For the text-containing cell, return its midpoint in (X, Y) coordinate format. 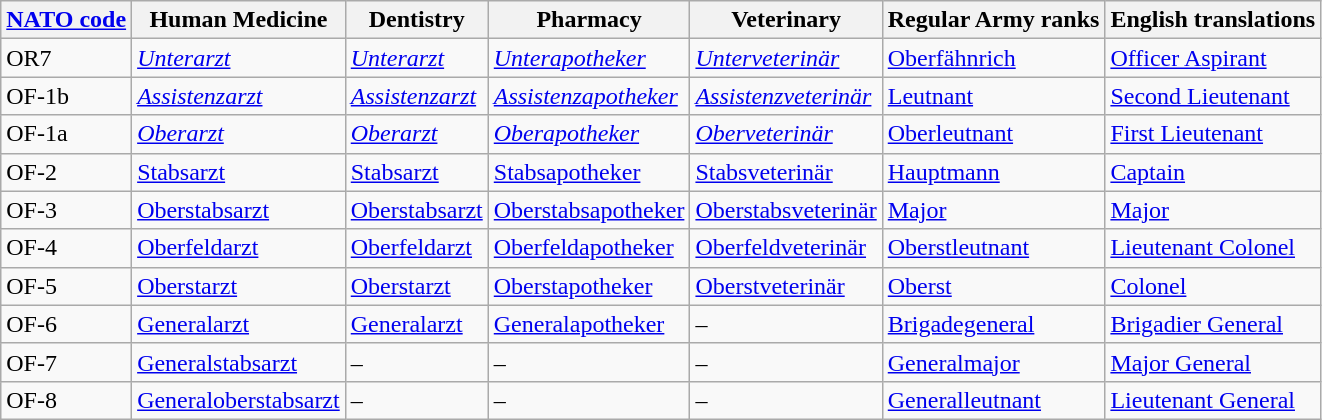
Regular Army ranks (994, 20)
Oberfähnrich (994, 58)
Stabsveterinär (786, 172)
Lieutenant General (1213, 400)
Hauptmann (994, 172)
OF-3 (66, 210)
Captain (1213, 172)
Dentistry (416, 20)
Stabsapotheker (589, 172)
English translations (1213, 20)
OF-8 (66, 400)
Brigadegeneral (994, 324)
Oberst (994, 286)
Assistenzapotheker (589, 96)
Oberfeldapotheker (589, 248)
Oberstleutnant (994, 248)
Generalstabsarzt (239, 362)
Oberfeldveterinär (786, 248)
Generalmajor (994, 362)
Oberstabsveterinär (786, 210)
OF-2 (66, 172)
Oberapotheker (589, 134)
Unterveterinär (786, 58)
Pharmacy (589, 20)
OF-4 (66, 248)
Unterapotheker (589, 58)
Second Lieutenant (1213, 96)
Oberstveterinär (786, 286)
Oberveterinär (786, 134)
OF-5 (66, 286)
OR7 (66, 58)
First Lieutenant (1213, 134)
Generalapotheker (589, 324)
Brigadier General (1213, 324)
Colonel (1213, 286)
Officer Aspirant (1213, 58)
OF-1a (66, 134)
OF-7 (66, 362)
OF-1b (66, 96)
Major General (1213, 362)
Oberleutnant (994, 134)
Lieutenant Colonel (1213, 248)
NATO code (66, 20)
Assistenzveterinär (786, 96)
Generalleutnant (994, 400)
Leutnant (994, 96)
OF-6 (66, 324)
Generaloberstabsarzt (239, 400)
Oberstabsapotheker (589, 210)
Oberstapotheker (589, 286)
Veterinary (786, 20)
Human Medicine (239, 20)
